Pinpoint the cell where the given text exists, returning its (x, y) midpoint coordinate. 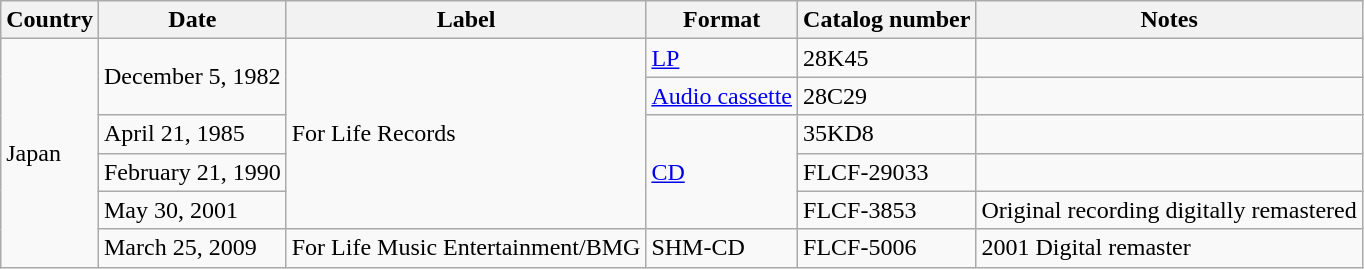
April 21, 1985 (192, 134)
For Life Records (466, 134)
Format (722, 20)
Catalog number (887, 20)
Notes (1169, 20)
CD (722, 172)
LP (722, 58)
Original recording digitally remastered (1169, 210)
For Life Music Entertainment/BMG (466, 248)
Audio cassette (722, 96)
FLCF-3853 (887, 210)
Japan (50, 153)
FLCF-5006 (887, 248)
28K45 (887, 58)
May 30, 2001 (192, 210)
2001 Digital remaster (1169, 248)
35KD8 (887, 134)
Country (50, 20)
February 21, 1990 (192, 172)
FLCF-29033 (887, 172)
March 25, 2009 (192, 248)
Date (192, 20)
Label (466, 20)
SHM-CD (722, 248)
December 5, 1982 (192, 77)
28C29 (887, 96)
